Locate the cell with the specified text and output its [X, Y] center coordinate. 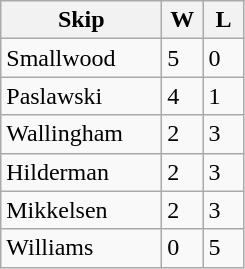
L [224, 20]
Wallingham [82, 134]
1 [224, 96]
Williams [82, 248]
Skip [82, 20]
4 [182, 96]
Paslawski [82, 96]
Smallwood [82, 58]
W [182, 20]
Hilderman [82, 172]
Mikkelsen [82, 210]
